Scan for the cell matching the given text and deliver its [x, y] coordinate at center. 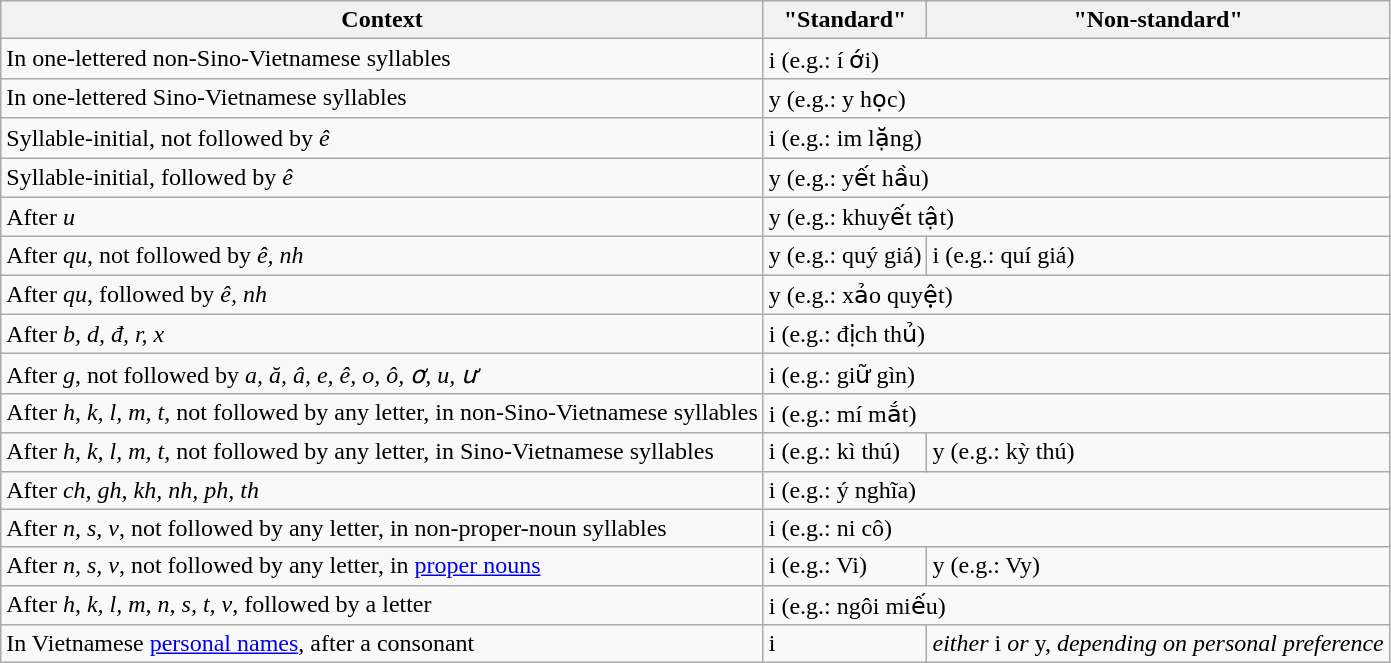
y (e.g.: khuyết tật) [1076, 217]
After qu, followed by ê, nh [382, 295]
i (e.g.: mí mắt) [1076, 413]
In one-lettered non-Sino-Vietnamese syllables [382, 59]
After h, k, l, m, t, not followed by any letter, in Sino-Vietnamese syllables [382, 452]
i (e.g.: ngôi miếu) [1076, 605]
y (e.g.: y học) [1076, 98]
y (e.g.: quý giá) [845, 256]
i (e.g.: Vi) [845, 566]
i (e.g.: kì thú) [845, 452]
either i or y, depending on personal preference [1158, 644]
In Vietnamese personal names, after a consonant [382, 644]
i (e.g.: ý nghĩa) [1076, 490]
"Standard" [845, 20]
y (e.g.: xảo quyệt) [1076, 295]
After n, s, v, not followed by any letter, in proper nouns [382, 566]
i (e.g.: địch thủ) [1076, 334]
y (e.g.: Vy) [1158, 566]
Syllable-initial, followed by ê [382, 178]
After qu, not followed by ê, nh [382, 256]
After h, k, l, m, t, not followed by any letter, in non-Sino-Vietnamese syllables [382, 413]
y (e.g.: kỳ thú) [1158, 452]
Context [382, 20]
i (e.g.: im lặng) [1076, 138]
"Non-standard" [1158, 20]
After b, d, đ, r, x [382, 334]
i (e.g.: í ới) [1076, 59]
After g, not followed by a, ă, â, e, ê, o, ô, ơ, u, ư [382, 374]
i (e.g.: quí giá) [1158, 256]
After ch, gh, kh, nh, ph, th [382, 490]
After n, s, v, not followed by any letter, in non-proper-noun syllables [382, 528]
i [845, 644]
i (e.g.: giữ gìn) [1076, 374]
In one-lettered Sino-Vietnamese syllables [382, 98]
i (e.g.: ni cô) [1076, 528]
After h, k, l, m, n, s, t, v, followed by a letter [382, 605]
y (e.g.: yết hầu) [1076, 178]
After u [382, 217]
Syllable-initial, not followed by ê [382, 138]
